Provide the [X, Y] coordinate of the cell's center where the given text is located.  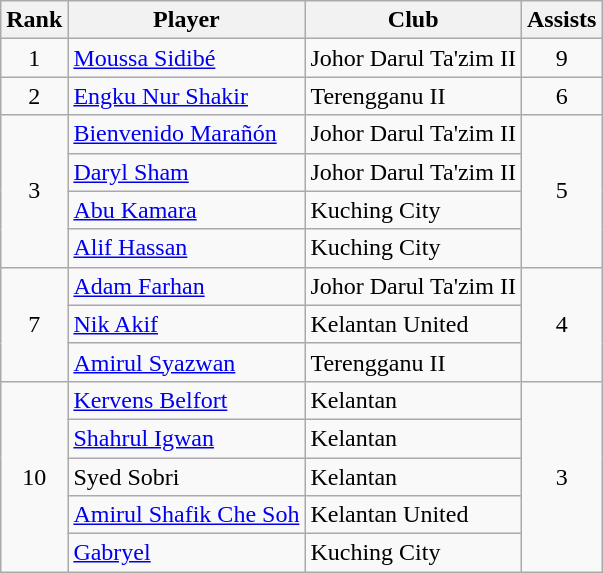
6 [561, 96]
4 [561, 324]
Amirul Syazwan [186, 362]
Engku Nur Shakir [186, 96]
Shahrul Igwan [186, 438]
Player [186, 20]
Bienvenido Marañón [186, 134]
Nik Akif [186, 324]
Syed Sobri [186, 477]
9 [561, 58]
1 [34, 58]
Amirul Shafik Che Soh [186, 515]
2 [34, 96]
Adam Farhan [186, 286]
7 [34, 324]
10 [34, 476]
Alif Hassan [186, 248]
Abu Kamara [186, 210]
Assists [561, 20]
Rank [34, 20]
5 [561, 191]
Daryl Sham [186, 172]
Club [414, 20]
Kervens Belfort [186, 400]
Moussa Sidibé [186, 58]
Gabryel [186, 553]
